Determine the [X, Y] coordinate at the center of the cell enclosing the given text.  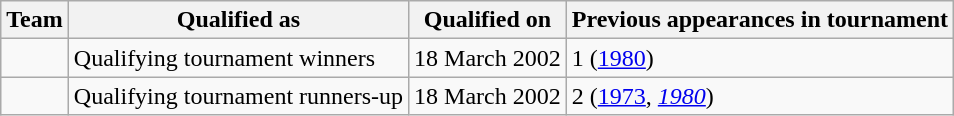
2 (1973, 1980) [760, 96]
Qualifying tournament winners [238, 58]
Qualified on [488, 20]
Team [35, 20]
Qualified as [238, 20]
Previous appearances in tournament [760, 20]
Qualifying tournament runners-up [238, 96]
1 (1980) [760, 58]
